Pinpoint the cell where the given text exists, returning its (x, y) midpoint coordinate. 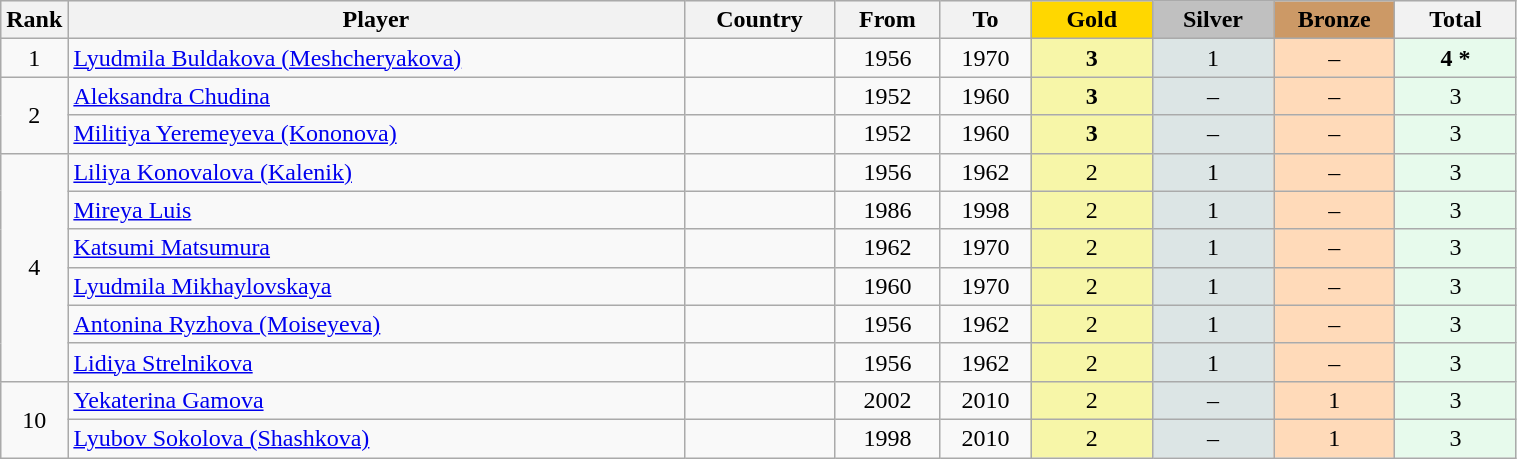
4 (34, 267)
10 (34, 419)
2002 (888, 400)
Lidiya Strelnikova (376, 362)
Rank (34, 20)
Katsumi Matsumura (376, 248)
Bronze (1334, 20)
Country (760, 20)
Lyudmila Buldakova (Meshcheryakova) (376, 58)
Gold (1092, 20)
Yekaterina Gamova (376, 400)
1986 (888, 210)
To (986, 20)
Lyubov Sokolova (Shashkova) (376, 438)
4 * (1456, 58)
Liliya Konovalova (Kalenik) (376, 172)
Mireya Luis (376, 210)
Silver (1212, 20)
Player (376, 20)
Aleksandra Chudina (376, 96)
From (888, 20)
Antonina Ryzhova (Moiseyeva) (376, 324)
Militiya Yeremeyeva (Kononova) (376, 134)
Total (1456, 20)
Lyudmila Mikhaylovskaya (376, 286)
